For the text-containing cell, return its midpoint in [x, y] coordinate format. 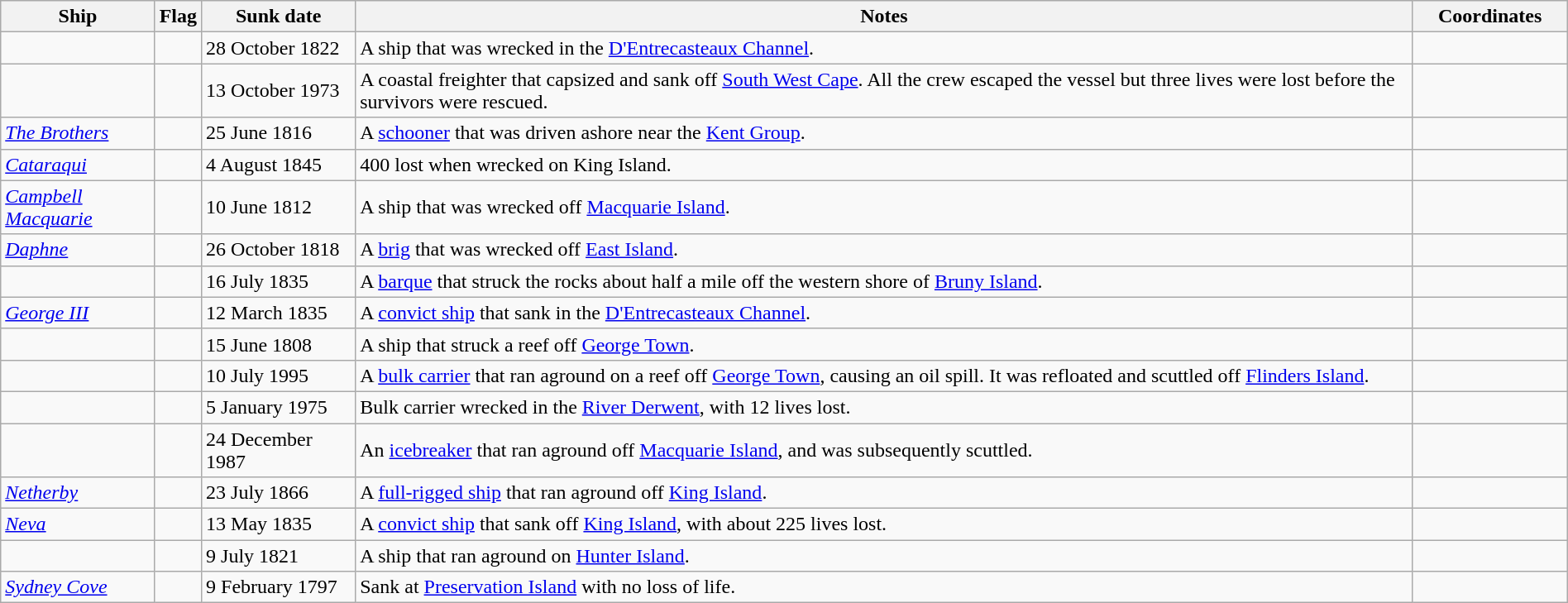
A ship that struck a reef off George Town. [884, 344]
26 October 1818 [279, 250]
25 June 1816 [279, 133]
400 lost when wrecked on King Island. [884, 165]
Cataraqui [78, 165]
12 March 1835 [279, 313]
16 July 1835 [279, 281]
28 October 1822 [279, 48]
A brig that was wrecked off East Island. [884, 250]
9 July 1821 [279, 556]
4 August 1845 [279, 165]
5 January 1975 [279, 407]
13 October 1973 [279, 91]
Daphne [78, 250]
A ship that was wrecked in the D'Entrecasteaux Channel. [884, 48]
A ship that ran aground on Hunter Island. [884, 556]
A schooner that was driven ashore near the Kent Group. [884, 133]
A bulk carrier that ran aground on a reef off George Town, causing an oil spill. It was refloated and scuttled off Flinders Island. [884, 376]
24 December 1987 [279, 450]
Neva [78, 524]
Notes [884, 17]
Ship [78, 17]
A full-rigged ship that ran aground off King Island. [884, 493]
13 May 1835 [279, 524]
Sank at Preservation Island with no loss of life. [884, 587]
George III [78, 313]
The Brothers [78, 133]
A ship that was wrecked off Macquarie Island. [884, 207]
Sydney Cove [78, 587]
Sunk date [279, 17]
Campbell Macquarie [78, 207]
An icebreaker that ran aground off Macquarie Island, and was subsequently scuttled. [884, 450]
A convict ship that sank off King Island, with about 225 lives lost. [884, 524]
23 July 1866 [279, 493]
Bulk carrier wrecked in the River Derwent, with 12 lives lost. [884, 407]
10 June 1812 [279, 207]
Flag [178, 17]
10 July 1995 [279, 376]
15 June 1808 [279, 344]
A convict ship that sank in the D'Entrecasteaux Channel. [884, 313]
9 February 1797 [279, 587]
A barque that struck the rocks about half a mile off the western shore of Bruny Island. [884, 281]
Coordinates [1490, 17]
Netherby [78, 493]
